Pinpoint the cell where the given text exists, returning its [X, Y] midpoint coordinate. 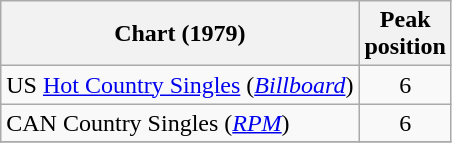
Peakposition [405, 34]
CAN Country Singles (RPM) [180, 123]
US Hot Country Singles (Billboard) [180, 85]
Chart (1979) [180, 34]
